Pinpoint the cell where the given text exists, returning its [x, y] midpoint coordinate. 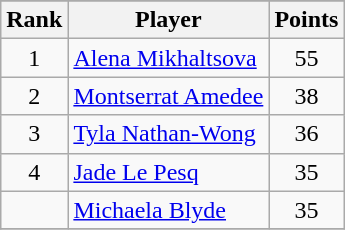
Tyla Nathan-Wong [168, 134]
36 [306, 134]
Rank [34, 20]
Montserrat Amedee [168, 96]
3 [34, 134]
55 [306, 58]
38 [306, 96]
Jade Le Pesq [168, 172]
1 [34, 58]
Michaela Blyde [168, 210]
2 [34, 96]
Player [168, 20]
4 [34, 172]
Points [306, 20]
Alena Mikhaltsova [168, 58]
